Provide the (x, y) coordinate of the cell's center where the given text is located.  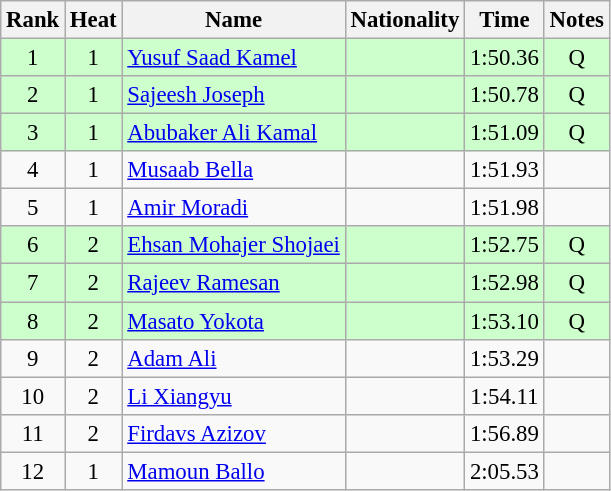
Sajeesh Joseph (234, 95)
1:51.98 (505, 208)
7 (33, 283)
Li Xiangyu (234, 396)
1:54.11 (505, 396)
Time (505, 20)
11 (33, 433)
1:51.93 (505, 170)
Firdavs Azizov (234, 433)
2:05.53 (505, 471)
Amir Moradi (234, 208)
Nationality (404, 20)
Heat (94, 20)
10 (33, 396)
Mamoun Ballo (234, 471)
Masato Yokota (234, 321)
1:52.75 (505, 245)
3 (33, 133)
Yusuf Saad Kamel (234, 58)
1:50.36 (505, 58)
Musaab Bella (234, 170)
Rank (33, 20)
1:51.09 (505, 133)
12 (33, 471)
6 (33, 245)
9 (33, 358)
Rajeev Ramesan (234, 283)
1:56.89 (505, 433)
1:53.29 (505, 358)
1:53.10 (505, 321)
Name (234, 20)
8 (33, 321)
1:52.98 (505, 283)
1:50.78 (505, 95)
4 (33, 170)
Adam Ali (234, 358)
Ehsan Mohajer Shojaei (234, 245)
Abubaker Ali Kamal (234, 133)
Notes (576, 20)
5 (33, 208)
